Provide the (X, Y) coordinate of the cell's center where the given text is located.  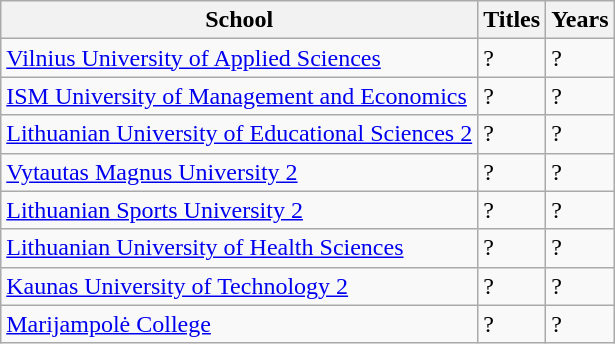
Lithuanian University of Educational Sciences 2 (240, 134)
Kaunas University of Technology 2 (240, 286)
Vytautas Magnus University 2 (240, 172)
Vilnius University of Applied Sciences (240, 58)
ISM University of Management and Economics (240, 96)
Titles (512, 20)
Marijampolė College (240, 324)
Lithuanian University of Health Sciences (240, 248)
School (240, 20)
Lithuanian Sports University 2 (240, 210)
Years (580, 20)
